Search for the cell housing the specified text and yield its (X, Y) center coordinate. 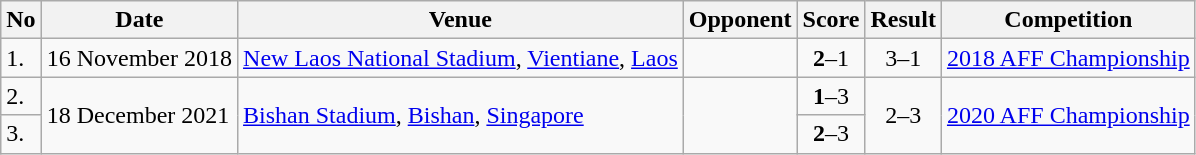
Opponent (740, 20)
No (21, 20)
1–3 (831, 96)
18 December 2021 (139, 115)
Result (903, 20)
Bishan Stadium, Bishan, Singapore (461, 115)
Date (139, 20)
Competition (1068, 20)
2–1 (831, 58)
16 November 2018 (139, 58)
1. (21, 58)
Venue (461, 20)
2. (21, 96)
2018 AFF Championship (1068, 58)
3. (21, 134)
New Laos National Stadium, Vientiane, Laos (461, 58)
3–1 (903, 58)
2020 AFF Championship (1068, 115)
Score (831, 20)
